Identify which cell holds the provided text, then report its (x, y) central coordinate. 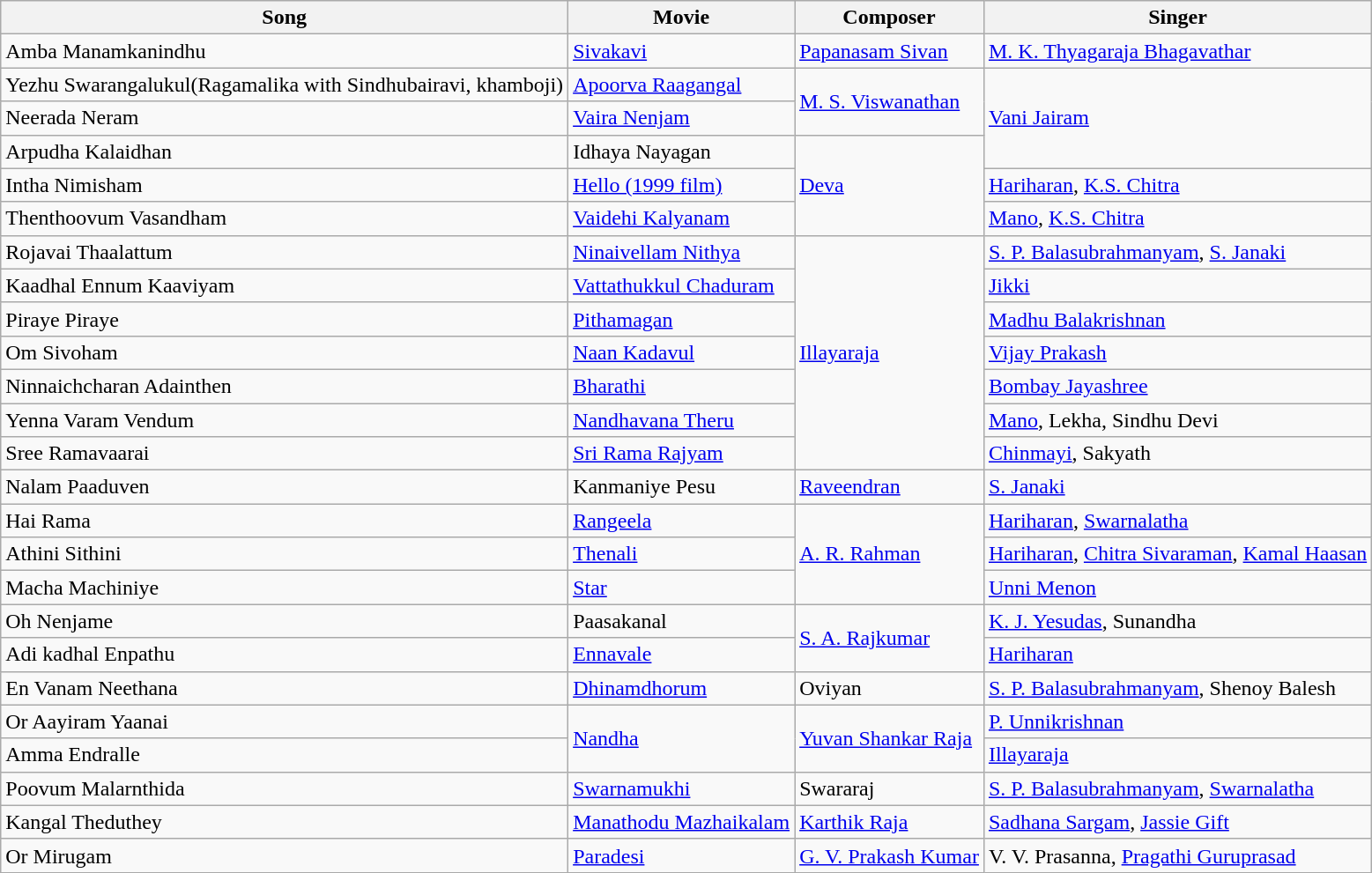
Sadhana Sargam, Jassie Gift (1177, 822)
Oviyan (890, 688)
Dhinamdhorum (682, 688)
Nandha (682, 738)
Vattathukkul Chaduram (682, 285)
Intha Nimisham (285, 185)
Pithamagan (682, 319)
Kangal Theduthey (285, 822)
Idhaya Nayagan (682, 152)
Mano, Lekha, Sindhu Devi (1177, 420)
Sivakavi (682, 51)
Ninnaichcharan Adainthen (285, 386)
Thenali (682, 554)
Papanasam Sivan (890, 51)
Yezhu Swarangalukul(Ragamalika with Sindhubairavi, khamboji) (285, 85)
Vaira Nenjam (682, 118)
Swararaj (890, 788)
Song (285, 18)
Rojavai Thaalattum (285, 252)
Karthik Raja (890, 822)
P. Unnikrishnan (1177, 721)
Ennavale (682, 655)
Piraye Piraye (285, 319)
Star (682, 588)
Hariharan, Swarnalatha (1177, 521)
Deva (890, 185)
Hariharan, Chitra Sivaraman, Kamal Haasan (1177, 554)
S. P. Balasubrahmanyam, Shenoy Balesh (1177, 688)
Hariharan (1177, 655)
Chinmayi, Sakyath (1177, 454)
Yenna Varam Vendum (285, 420)
Oh Nenjame (285, 621)
Sree Ramavaarai (285, 454)
Naan Kadavul (682, 352)
Bharathi (682, 386)
Ninaivellam Nithya (682, 252)
Hariharan, K.S. Chitra (1177, 185)
Neerada Neram (285, 118)
Thenthoovum Vasandham (285, 218)
Hai Rama (285, 521)
S. A. Rajkumar (890, 638)
Movie (682, 18)
Raveendran (890, 487)
Singer (1177, 18)
Poovum Malarnthida (285, 788)
Or Mirugam (285, 855)
Vaidehi Kalyanam (682, 218)
Jikki (1177, 285)
Om Sivoham (285, 352)
Sri Rama Rajyam (682, 454)
Bombay Jayashree (1177, 386)
K. J. Yesudas, Sunandha (1177, 621)
Nandhavana Theru (682, 420)
Manathodu Mazhaikalam (682, 822)
Adi kadhal Enpathu (285, 655)
Yuvan Shankar Raja (890, 738)
Paasakanal (682, 621)
S. Janaki (1177, 487)
M. S. Viswanathan (890, 101)
Amma Endralle (285, 755)
A. R. Rahman (890, 554)
Kaadhal Ennum Kaaviyam (285, 285)
Apoorva Raagangal (682, 85)
G. V. Prakash Kumar (890, 855)
Hello (1999 film) (682, 185)
Mano, K.S. Chitra (1177, 218)
Rangeela (682, 521)
Or Aayiram Yaanai (285, 721)
Unni Menon (1177, 588)
S. P. Balasubrahmanyam, Swarnalatha (1177, 788)
M. K. Thyagaraja Bhagavathar (1177, 51)
Athini Sithini (285, 554)
Swarnamukhi (682, 788)
En Vanam Neethana (285, 688)
V. V. Prasanna, Pragathi Guruprasad (1177, 855)
Composer (890, 18)
Madhu Balakrishnan (1177, 319)
Arpudha Kalaidhan (285, 152)
S. P. Balasubrahmanyam, S. Janaki (1177, 252)
Nalam Paaduven (285, 487)
Vijay Prakash (1177, 352)
Vani Jairam (1177, 118)
Paradesi (682, 855)
Kanmaniye Pesu (682, 487)
Macha Machiniye (285, 588)
Amba Manamkanindhu (285, 51)
